Output the [x, y] coordinate of the center of the cell containing the given text.  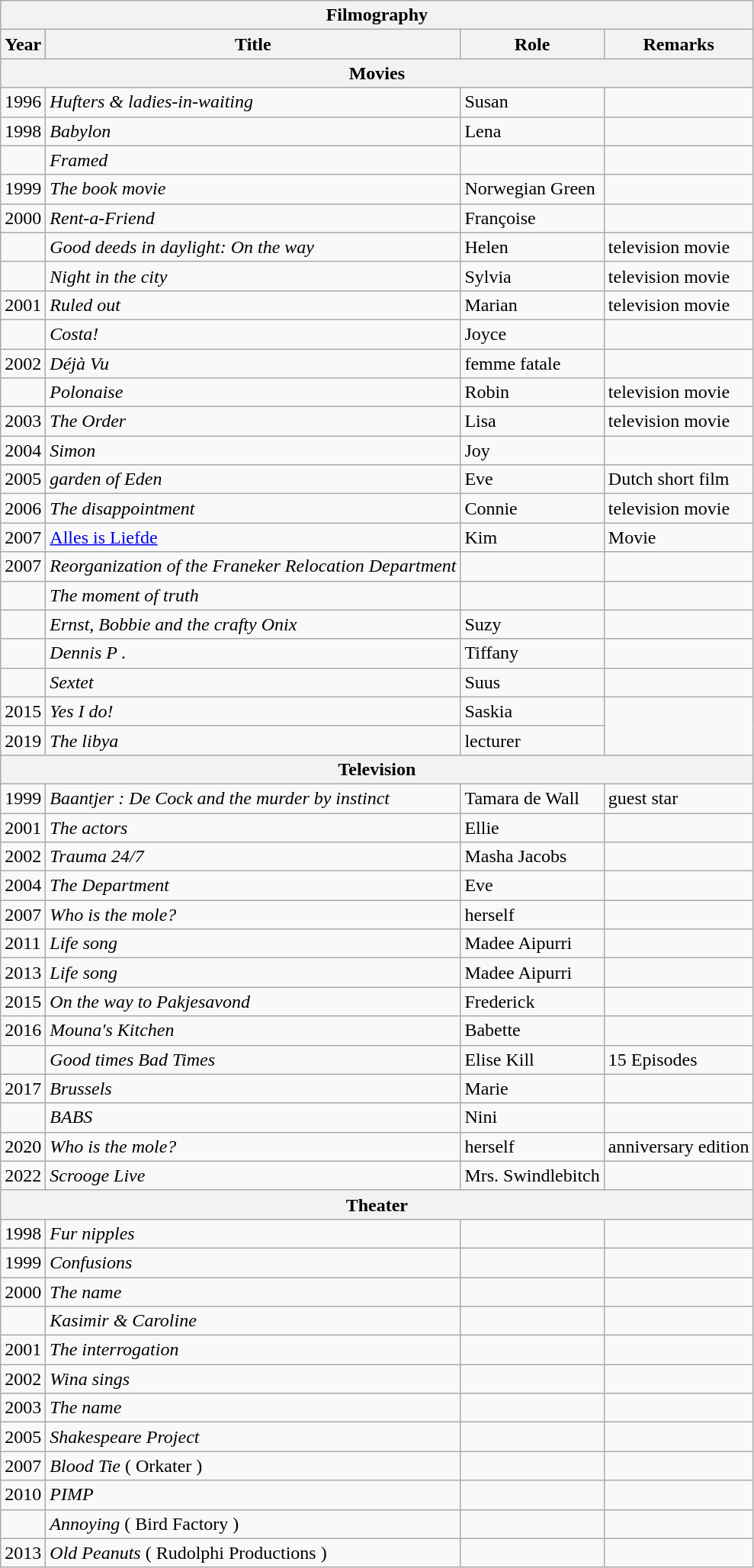
Television [377, 769]
Joy [532, 451]
Brussels [253, 1089]
Saskia [532, 711]
Norwegian Green [532, 189]
The Department [253, 886]
Good times Bad Times [253, 1060]
On the way to Pakjesavond [253, 1002]
Joyce [532, 334]
Good deeds in daylight: On the way [253, 247]
Shakespeare Project [253, 1437]
Sylvia [532, 276]
Kasimir & Caroline [253, 1321]
The actors [253, 827]
Susan [532, 102]
2020 [23, 1146]
Title [253, 44]
Trauma 24/7 [253, 857]
Reorganization of the Franeker Relocation Department [253, 566]
Helen [532, 247]
Ernst, Bobbie and the crafty Onix [253, 624]
Movie [679, 537]
Polonaise [253, 393]
1996 [23, 102]
The moment of truth [253, 595]
Alles is Liefde [253, 537]
Movies [377, 73]
Yes I do! [253, 711]
lecturer [532, 740]
Baantjer : De Cock and the murder by instinct [253, 798]
Masha Jacobs [532, 857]
Lisa [532, 422]
Suzy [532, 624]
garden of Eden [253, 479]
The Order [253, 422]
Tiffany [532, 653]
Simon [253, 451]
Theater [377, 1204]
Robin [532, 393]
Déjà Vu [253, 364]
2017 [23, 1089]
Hufters & ladies-in-waiting [253, 102]
Mouna's Kitchen [253, 1031]
Night in the city [253, 276]
The book movie [253, 189]
2022 [23, 1175]
Tamara de Wall [532, 798]
Françoise [532, 218]
guest star [679, 798]
Rent-a-Friend [253, 218]
Ellie [532, 827]
Marian [532, 305]
Scrooge Live [253, 1175]
Elise Kill [532, 1060]
Dutch short film [679, 479]
2011 [23, 944]
The disappointment [253, 508]
2006 [23, 508]
Kim [532, 537]
Role [532, 44]
Babette [532, 1031]
Connie [532, 508]
femme fatale [532, 364]
BABS [253, 1117]
Fur nipples [253, 1233]
Babylon [253, 131]
Year [23, 44]
Nini [532, 1117]
Old Peanuts ( Rudolphi Productions ) [253, 1553]
2010 [23, 1495]
anniversary edition [679, 1146]
Blood Tie ( Orkater ) [253, 1466]
Mrs. Swindlebitch [532, 1175]
The libya [253, 740]
Marie [532, 1089]
Dennis P . [253, 653]
PIMP [253, 1495]
2016 [23, 1031]
15 Episodes [679, 1060]
Suus [532, 682]
Costa! [253, 334]
Wina sings [253, 1379]
Framed [253, 160]
Filmography [377, 15]
Lena [532, 131]
The interrogation [253, 1350]
Confusions [253, 1262]
Remarks [679, 44]
Frederick [532, 1002]
Sextet [253, 682]
Annoying ( Bird Factory ) [253, 1524]
Ruled out [253, 305]
2019 [23, 740]
